Output the (X, Y) coordinate of the center of the cell containing the given text.  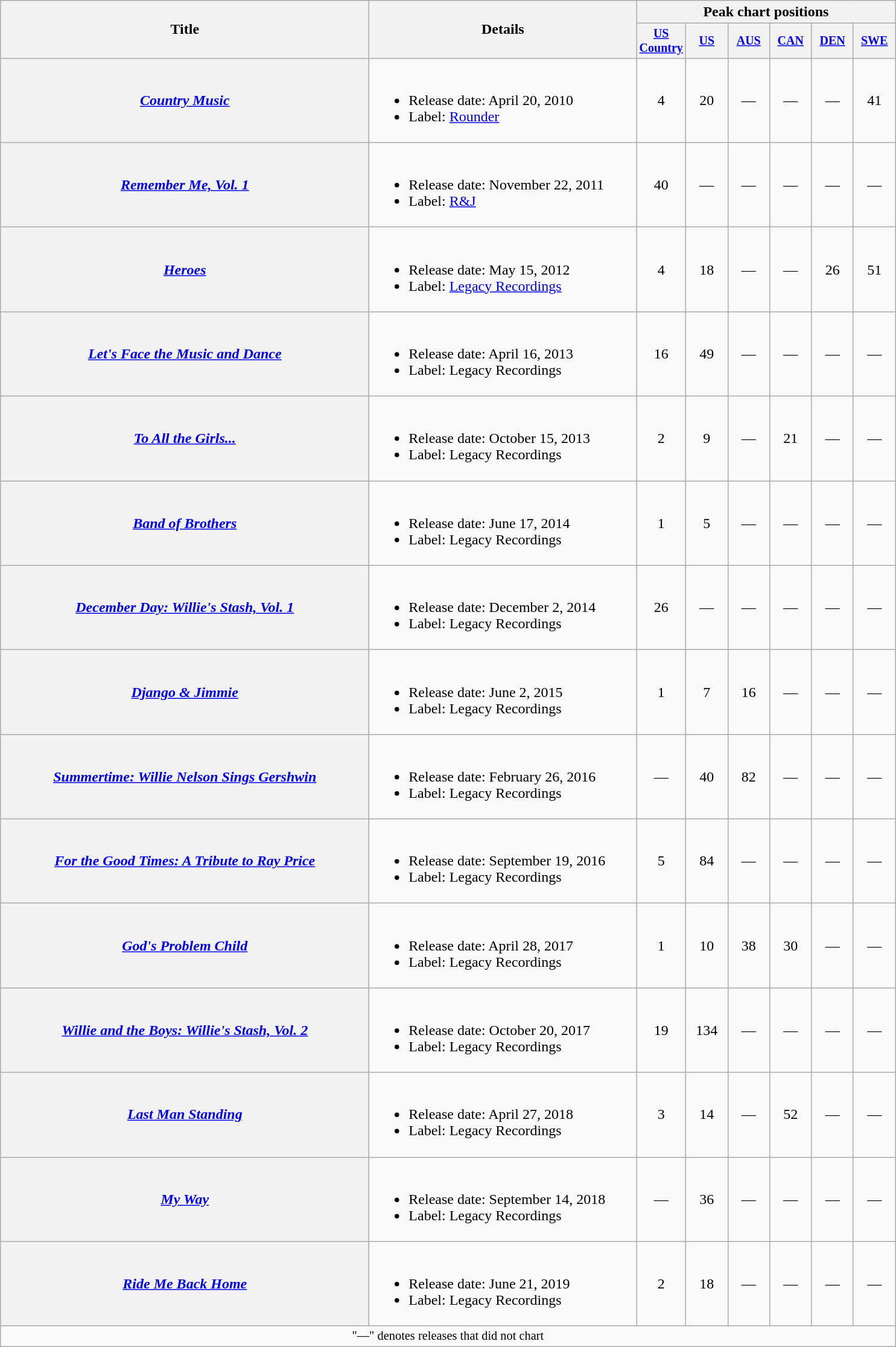
Release date: April 27, 2018Label: Legacy Recordings (503, 1115)
December Day: Willie's Stash, Vol. 1 (185, 608)
41 (874, 100)
20 (707, 100)
19 (661, 1030)
Heroes (185, 269)
DEN (833, 41)
9 (707, 439)
Release date: June 21, 2019Label: Legacy Recordings (503, 1284)
Release date: October 20, 2017Label: Legacy Recordings (503, 1030)
7 (707, 692)
US (707, 41)
Release date: September 19, 2016Label: Legacy Recordings (503, 861)
134 (707, 1030)
Title (185, 30)
Release date: April 20, 2010Label: Rounder (503, 100)
US Country (661, 41)
To All the Girls... (185, 439)
Last Man Standing (185, 1115)
Release date: November 22, 2011Label: R&J (503, 185)
SWE (874, 41)
Band of Brothers (185, 523)
10 (707, 946)
Let's Face the Music and Dance (185, 354)
38 (748, 946)
3 (661, 1115)
Release date: April 16, 2013Label: Legacy Recordings (503, 354)
Remember Me, Vol. 1 (185, 185)
AUS (748, 41)
82 (748, 777)
Release date: June 17, 2014Label: Legacy Recordings (503, 523)
Release date: October 15, 2013Label: Legacy Recordings (503, 439)
For the Good Times: A Tribute to Ray Price (185, 861)
Summertime: Willie Nelson Sings Gershwin (185, 777)
Country Music (185, 100)
Release date: September 14, 2018Label: Legacy Recordings (503, 1199)
Willie and the Boys: Willie's Stash, Vol. 2 (185, 1030)
21 (790, 439)
Details (503, 30)
My Way (185, 1199)
Django & Jimmie (185, 692)
Release date: June 2, 2015Label: Legacy Recordings (503, 692)
Release date: February 26, 2016Label: Legacy Recordings (503, 777)
Peak chart positions (766, 12)
Release date: December 2, 2014Label: Legacy Recordings (503, 608)
30 (790, 946)
51 (874, 269)
Release date: April 28, 2017Label: Legacy Recordings (503, 946)
CAN (790, 41)
49 (707, 354)
"—" denotes releases that did not chart (448, 1336)
52 (790, 1115)
God's Problem Child (185, 946)
Release date: May 15, 2012Label: Legacy Recordings (503, 269)
84 (707, 861)
Ride Me Back Home (185, 1284)
36 (707, 1199)
14 (707, 1115)
